For the text-containing cell, return its midpoint in (X, Y) coordinate format. 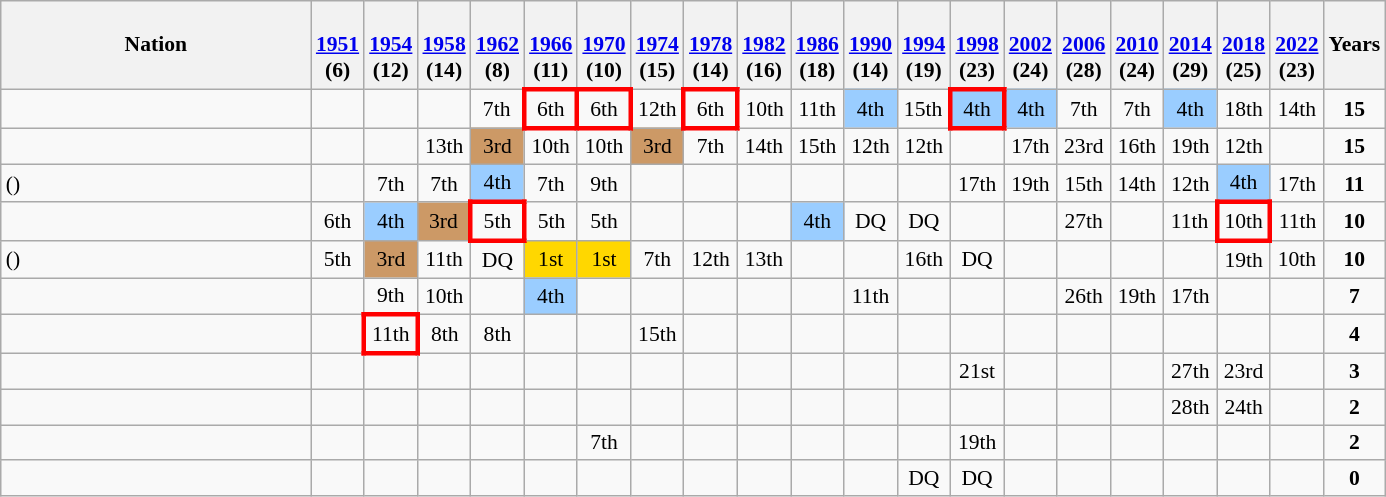
0 (1355, 479)
1978(14) (710, 45)
Years (1355, 45)
1970(10) (604, 45)
1998(23) (976, 45)
21st (976, 372)
28th (1190, 407)
1990(14) (870, 45)
2002(24) (1030, 45)
4 (1355, 334)
2010(24) (1136, 45)
3 (1355, 372)
1974(15) (658, 45)
1982(16) (764, 45)
26th (1084, 296)
1962(8) (498, 45)
2018(25) (1244, 45)
1958(14) (444, 45)
1986(18) (818, 45)
7 (1355, 296)
24th (1244, 407)
2006(28) (1084, 45)
Nation (156, 45)
11 (1355, 184)
1951(6) (338, 45)
1994(19) (924, 45)
1966(11) (550, 45)
2022(23) (1296, 45)
1954(12) (390, 45)
18th (1244, 108)
2014(29) (1190, 45)
